Output the [x, y] coordinate of the center of the cell containing the given text.  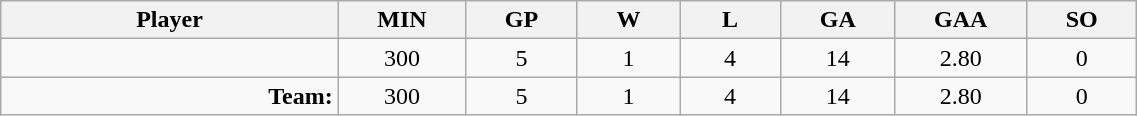
GP [522, 20]
GA [838, 20]
L [730, 20]
SO [1081, 20]
W [628, 20]
Team: [170, 96]
Player [170, 20]
GAA [961, 20]
MIN [402, 20]
